Find where the given text appears and provide that cell's center as (X, Y) coordinate. 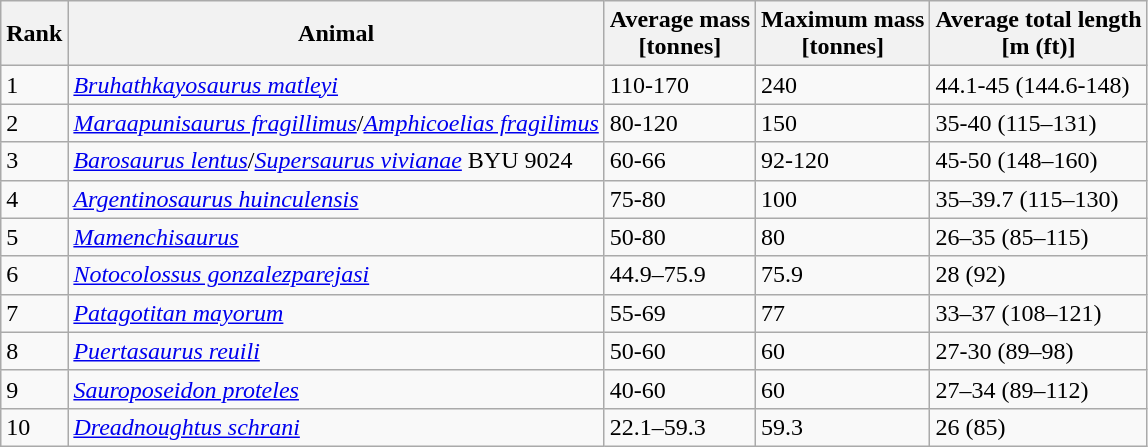
4 (34, 199)
240 (843, 85)
110-170 (680, 85)
75.9 (843, 275)
50-60 (680, 351)
44.9–75.9 (680, 275)
Dreadnoughtus schrani (336, 427)
27-30 (89–98) (1038, 351)
26–35 (85–115) (1038, 237)
10 (34, 427)
Average mass[tonnes] (680, 34)
45-50 (148–160) (1038, 161)
100 (843, 199)
27–34 (89–112) (1038, 389)
9 (34, 389)
80-120 (680, 123)
Mamenchisaurus (336, 237)
40-60 (680, 389)
Barosaurus lentus/Supersaurus vivianae BYU 9024 (336, 161)
8 (34, 351)
1 (34, 85)
59.3 (843, 427)
60-66 (680, 161)
92-120 (843, 161)
Sauroposeidon proteles (336, 389)
28 (92) (1038, 275)
7 (34, 313)
80 (843, 237)
35-40 (115–131) (1038, 123)
Puertasaurus reuili (336, 351)
77 (843, 313)
35–39.7 (115–130) (1038, 199)
Maraapunisaurus fragillimus/Amphicoelias fragilimus (336, 123)
150 (843, 123)
55-69 (680, 313)
Patagotitan mayorum (336, 313)
Bruhathkayosaurus matleyi (336, 85)
Notocolossus gonzalezparejasi (336, 275)
3 (34, 161)
Average total length[m (ft)] (1038, 34)
33–37 (108–121) (1038, 313)
44.1-45 (144.6-148) (1038, 85)
6 (34, 275)
26 (85) (1038, 427)
Animal (336, 34)
50-80 (680, 237)
Rank (34, 34)
Maximum mass[tonnes] (843, 34)
2 (34, 123)
5 (34, 237)
22.1–59.3 (680, 427)
Argentinosaurus huinculensis (336, 199)
75-80 (680, 199)
